For the text-containing cell, return its midpoint in (x, y) coordinate format. 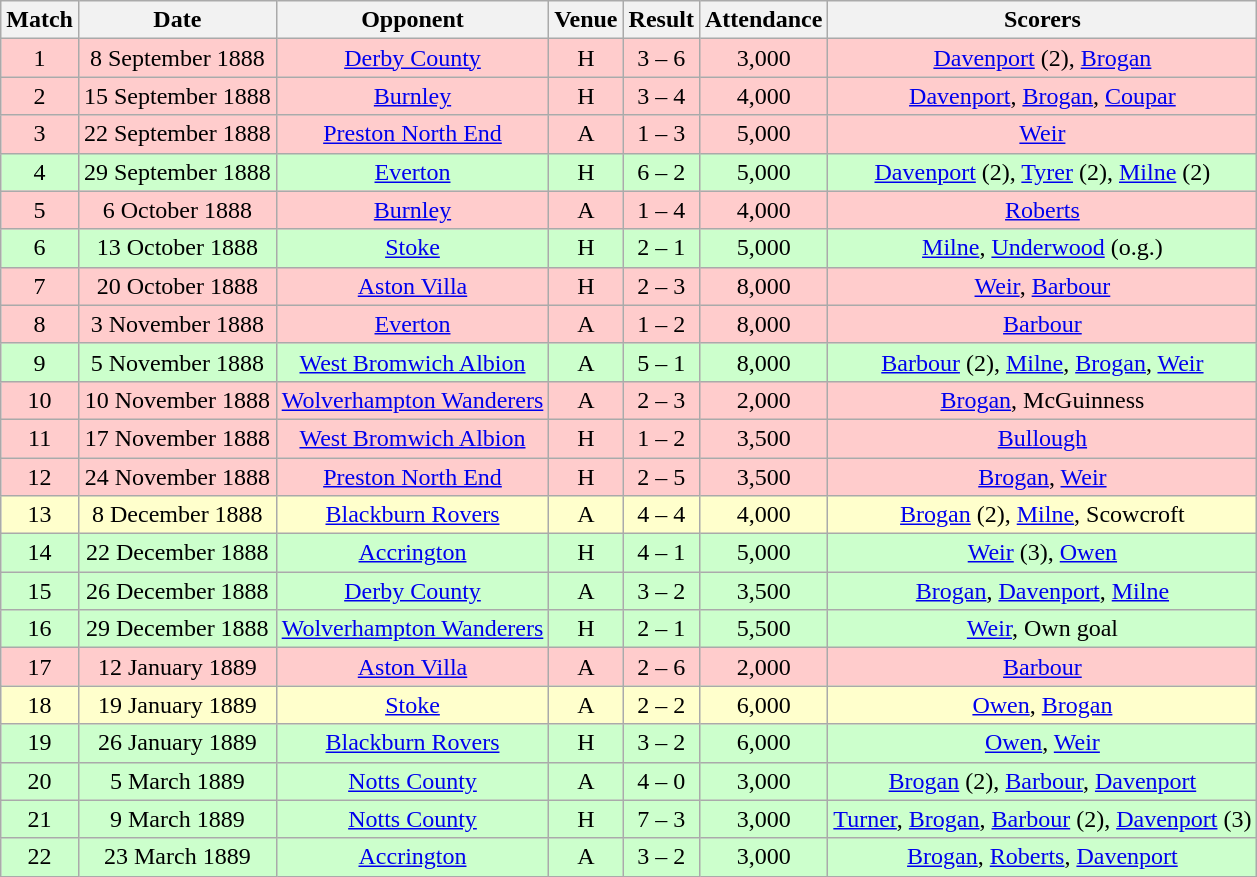
Attendance (763, 20)
4 – 4 (661, 515)
1 (40, 58)
Roberts (1042, 210)
19 (40, 743)
5 March 1889 (177, 781)
4 – 0 (661, 781)
16 (40, 629)
Turner, Brogan, Barbour (2), Davenport (3) (1042, 819)
Match (40, 20)
20 October 1888 (177, 286)
2 (40, 96)
Opponent (412, 20)
5,500 (763, 629)
26 December 1888 (177, 591)
6 – 2 (661, 172)
21 (40, 819)
5 (40, 210)
17 (40, 667)
18 (40, 705)
Scorers (1042, 20)
3 (40, 134)
11 (40, 438)
13 October 1888 (177, 248)
2 – 6 (661, 667)
Weir, Barbour (1042, 286)
6 October 1888 (177, 210)
Davenport (2), Tyrer (2), Milne (2) (1042, 172)
6 (40, 248)
3 – 4 (661, 96)
Weir (3), Owen (1042, 553)
26 January 1889 (177, 743)
3 November 1888 (177, 324)
1 – 4 (661, 210)
Davenport (2), Brogan (1042, 58)
Brogan, Roberts, Davenport (1042, 857)
4 – 1 (661, 553)
10 November 1888 (177, 400)
Result (661, 20)
12 (40, 477)
Weir, Own goal (1042, 629)
Date (177, 20)
14 (40, 553)
24 November 1888 (177, 477)
Davenport, Brogan, Coupar (1042, 96)
Brogan, Davenport, Milne (1042, 591)
15 (40, 591)
Brogan, Weir (1042, 477)
5 November 1888 (177, 362)
20 (40, 781)
2 – 5 (661, 477)
Barbour (2), Milne, Brogan, Weir (1042, 362)
Weir (1042, 134)
22 (40, 857)
19 January 1889 (177, 705)
22 September 1888 (177, 134)
29 December 1888 (177, 629)
12 January 1889 (177, 667)
7 – 3 (661, 819)
7 (40, 286)
5 – 1 (661, 362)
9 (40, 362)
Venue (586, 20)
Brogan, McGuinness (1042, 400)
Brogan (2), Barbour, Davenport (1042, 781)
8 December 1888 (177, 515)
Owen, Brogan (1042, 705)
Brogan (2), Milne, Scowcroft (1042, 515)
9 March 1889 (177, 819)
15 September 1888 (177, 96)
4 (40, 172)
Milne, Underwood (o.g.) (1042, 248)
2 – 2 (661, 705)
23 March 1889 (177, 857)
10 (40, 400)
8 (40, 324)
Owen, Weir (1042, 743)
22 December 1888 (177, 553)
8 September 1888 (177, 58)
13 (40, 515)
Bullough (1042, 438)
29 September 1888 (177, 172)
3 – 6 (661, 58)
17 November 1888 (177, 438)
1 – 3 (661, 134)
